Return the [X, Y] coordinate for the center point of the cell that contains the specified text.  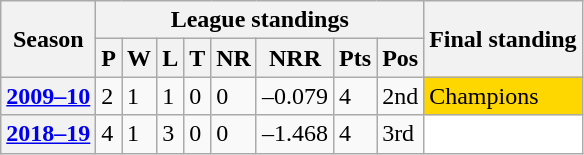
3rd [400, 134]
Champions [503, 96]
–0.079 [294, 96]
2nd [400, 96]
2 [109, 96]
T [198, 58]
L [170, 58]
NRR [294, 58]
–1.468 [294, 134]
League standings [260, 20]
2009–10 [48, 96]
NR [234, 58]
3 [170, 134]
Pts [356, 58]
2018–19 [48, 134]
P [109, 58]
Final standing [503, 39]
Season [48, 39]
W [140, 58]
Pos [400, 58]
